Capture the cell that displays the provided text and extract its [X, Y] central coordinate. 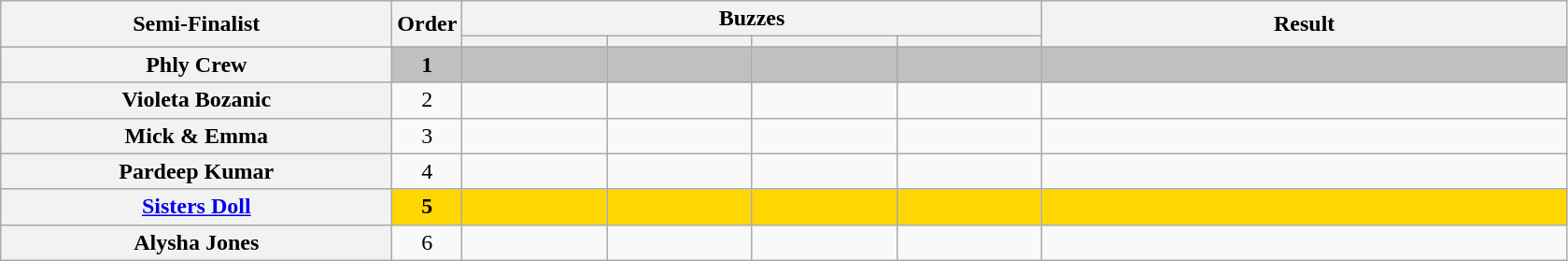
Sisters Doll [196, 207]
Order [428, 24]
3 [428, 136]
6 [428, 242]
Pardeep Kumar [196, 171]
Violeta Bozanic [196, 100]
1 [428, 65]
Buzzes [752, 19]
Phly Crew [196, 65]
4 [428, 171]
Semi-Finalist [196, 24]
Mick & Emma [196, 136]
2 [428, 100]
5 [428, 207]
Alysha Jones [196, 242]
Result [1304, 24]
